From the cell containing the given text, extract its center point as [x, y] coordinate. 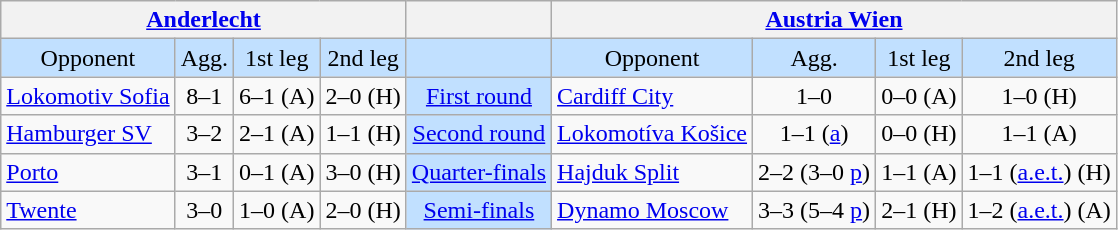
1–1 (H) [363, 134]
2–1 (A) [277, 134]
First round [478, 96]
Lokomotíva Košice [652, 134]
Austria Wien [834, 20]
1–0 [814, 96]
Cardiff City [652, 96]
3–1 [204, 172]
1–1 (a.e.t.) (H) [1039, 172]
Hajduk Split [652, 172]
Porto [88, 172]
0–0 (H) [919, 134]
Hamburger SV [88, 134]
Lokomotiv Sofia [88, 96]
1–2 (a.e.t.) (A) [1039, 210]
3–2 [204, 134]
Second round [478, 134]
3–0 [204, 210]
6–1 (A) [277, 96]
2–1 (H) [919, 210]
0–1 (A) [277, 172]
1–0 (H) [1039, 96]
2–2 (3–0 p) [814, 172]
Twente [88, 210]
0–0 (A) [919, 96]
Semi-finals [478, 210]
Dynamo Moscow [652, 210]
1–1 (a) [814, 134]
8–1 [204, 96]
Anderlecht [204, 20]
3–0 (H) [363, 172]
Quarter-finals [478, 172]
3–3 (5–4 p) [814, 210]
1–0 (A) [277, 210]
